Output the [x, y] coordinate of the center of the cell containing the given text.  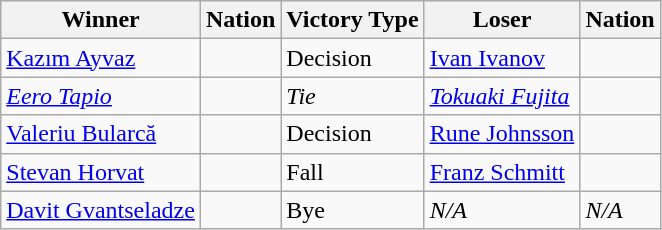
Victory Type [352, 20]
Fall [352, 172]
Tokuaki Fujita [502, 96]
Rune Johnsson [502, 134]
Tie [352, 96]
Loser [502, 20]
Kazım Ayvaz [101, 58]
Valeriu Bularcă [101, 134]
Eero Tapio [101, 96]
Ivan Ivanov [502, 58]
Winner [101, 20]
Bye [352, 210]
Franz Schmitt [502, 172]
Stevan Horvat [101, 172]
Davit Gvantseladze [101, 210]
